Determine the (X, Y) coordinate at the center of the cell enclosing the given text.  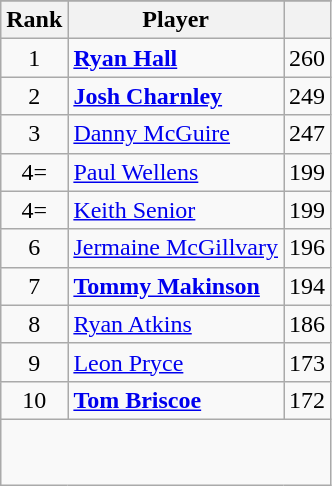
249 (308, 96)
Josh Charnley (176, 96)
172 (308, 400)
186 (308, 324)
Ryan Atkins (176, 324)
Rank (34, 20)
1 (34, 58)
6 (34, 248)
10 (34, 400)
2 (34, 96)
196 (308, 248)
173 (308, 362)
Paul Wellens (176, 172)
Jermaine McGillvary (176, 248)
Keith Senior (176, 210)
9 (34, 362)
7 (34, 286)
260 (308, 58)
Danny McGuire (176, 134)
Tommy Makinson (176, 286)
3 (34, 134)
247 (308, 134)
Player (176, 20)
Tom Briscoe (176, 400)
8 (34, 324)
194 (308, 286)
Leon Pryce (176, 362)
Ryan Hall (176, 58)
